Output the [x, y] coordinate of the center of the cell containing the given text.  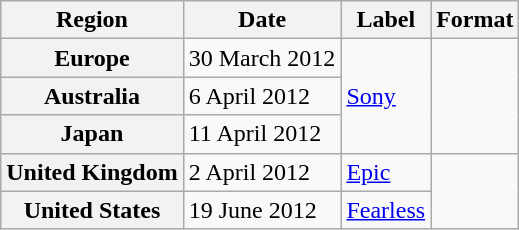
6 April 2012 [262, 96]
Japan [92, 134]
United States [92, 210]
Region [92, 20]
19 June 2012 [262, 210]
Sony [386, 96]
Fearless [386, 210]
Europe [92, 58]
Label [386, 20]
Date [262, 20]
11 April 2012 [262, 134]
30 March 2012 [262, 58]
Australia [92, 96]
United Kingdom [92, 172]
2 April 2012 [262, 172]
Format [475, 20]
Epic [386, 172]
